Return (x, y) of the center of cell containing provided text 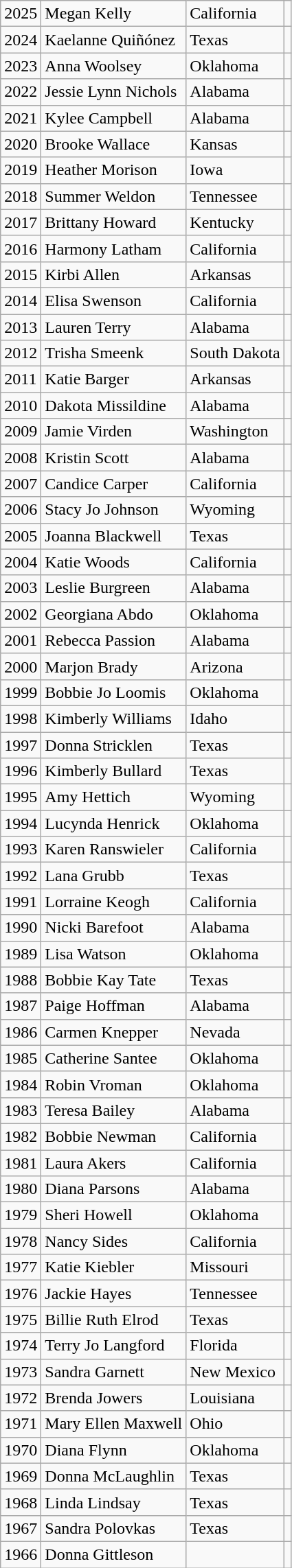
Carmen Knepper (114, 1032)
1976 (21, 1294)
South Dakota (235, 353)
Diana Flynn (114, 1450)
Terry Jo Langford (114, 1346)
2002 (21, 614)
1994 (21, 823)
2009 (21, 432)
Rebecca Passion (114, 640)
Marjon Brady (114, 666)
Lisa Watson (114, 954)
1997 (21, 745)
1992 (21, 876)
2003 (21, 588)
2005 (21, 536)
Jessie Lynn Nichols (114, 92)
1977 (21, 1267)
2011 (21, 379)
1981 (21, 1163)
Jackie Hayes (114, 1294)
New Mexico (235, 1372)
Kristin Scott (114, 458)
Nicki Barefoot (114, 928)
Nancy Sides (114, 1241)
Donna Gittleson (114, 1554)
Louisiana (235, 1398)
Elisa Swenson (114, 301)
Stacy Jo Johnson (114, 510)
Candice Carper (114, 484)
Ohio (235, 1424)
Georgiana Abdo (114, 614)
2019 (21, 170)
Megan Kelly (114, 14)
Florida (235, 1346)
Iowa (235, 170)
1990 (21, 928)
Lorraine Keogh (114, 902)
2012 (21, 353)
1982 (21, 1136)
2015 (21, 274)
2024 (21, 40)
2010 (21, 406)
Brittany Howard (114, 222)
Lauren Terry (114, 327)
Robin Vroman (114, 1084)
Nevada (235, 1032)
Amy Hettich (114, 797)
1998 (21, 718)
1984 (21, 1084)
1986 (21, 1032)
Paige Hoffman (114, 1006)
1993 (21, 850)
1973 (21, 1372)
1978 (21, 1241)
Leslie Burgreen (114, 588)
Summer Weldon (114, 196)
1987 (21, 1006)
Katie Woods (114, 562)
Jamie Virden (114, 432)
Katie Barger (114, 379)
Brooke Wallace (114, 144)
Kylee Campbell (114, 118)
2021 (21, 118)
1980 (21, 1189)
2023 (21, 66)
Kentucky (235, 222)
1988 (21, 980)
1985 (21, 1058)
Missouri (235, 1267)
2006 (21, 510)
Sheri Howell (114, 1215)
Kansas (235, 144)
Joanna Blackwell (114, 536)
2025 (21, 14)
Karen Ranswieler (114, 850)
Sandra Polovkas (114, 1528)
1970 (21, 1450)
Bobbie Jo Loomis (114, 692)
1979 (21, 1215)
Dakota Missildine (114, 406)
2008 (21, 458)
1975 (21, 1320)
2022 (21, 92)
Brenda Jowers (114, 1398)
Donna Stricklen (114, 745)
Sandra Garnett (114, 1372)
2013 (21, 327)
Arizona (235, 666)
Bobbie Kay Tate (114, 980)
Kirbi Allen (114, 274)
1971 (21, 1424)
Harmony Latham (114, 248)
Linda Lindsay (114, 1502)
2016 (21, 248)
1996 (21, 771)
Lucynda Henrick (114, 823)
Laura Akers (114, 1163)
2018 (21, 196)
Mary Ellen Maxwell (114, 1424)
1983 (21, 1110)
1967 (21, 1528)
Billie Ruth Elrod (114, 1320)
1968 (21, 1502)
Bobbie Newman (114, 1136)
Catherine Santee (114, 1058)
Anna Woolsey (114, 66)
1974 (21, 1346)
2007 (21, 484)
Trisha Smeenk (114, 353)
Donna McLaughlin (114, 1476)
Lana Grubb (114, 876)
Heather Morison (114, 170)
Kaelanne Quiñónez (114, 40)
Kimberly Williams (114, 718)
Idaho (235, 718)
1969 (21, 1476)
1999 (21, 692)
2000 (21, 666)
1995 (21, 797)
1991 (21, 902)
Kimberly Bullard (114, 771)
Washington (235, 432)
Katie Kiebler (114, 1267)
2014 (21, 301)
1989 (21, 954)
2004 (21, 562)
1966 (21, 1554)
1972 (21, 1398)
2017 (21, 222)
Diana Parsons (114, 1189)
2020 (21, 144)
Teresa Bailey (114, 1110)
2001 (21, 640)
